For the text-containing cell, return its midpoint in (X, Y) coordinate format. 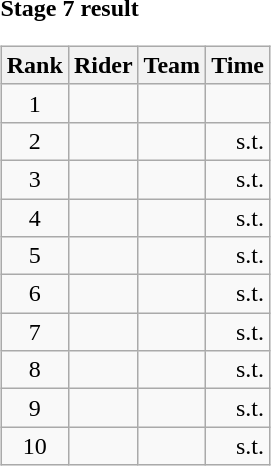
4 (34, 217)
9 (34, 408)
10 (34, 446)
7 (34, 332)
2 (34, 141)
5 (34, 256)
3 (34, 179)
Rank (34, 65)
1 (34, 103)
8 (34, 370)
Team (172, 65)
6 (34, 294)
Rider (103, 65)
Time (238, 65)
